Determine the (x, y) coordinate at the center of the cell enclosing the given text.  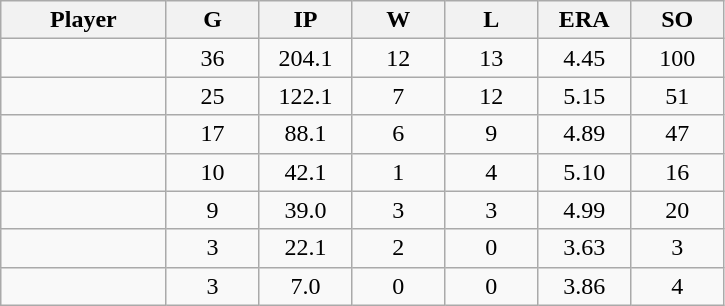
36 (212, 58)
100 (678, 58)
1 (398, 172)
4.99 (584, 210)
4.45 (584, 58)
204.1 (306, 58)
42.1 (306, 172)
SO (678, 20)
ERA (584, 20)
7 (398, 96)
2 (398, 248)
4.89 (584, 134)
5.10 (584, 172)
22.1 (306, 248)
L (492, 20)
51 (678, 96)
3.63 (584, 248)
16 (678, 172)
122.1 (306, 96)
IP (306, 20)
5.15 (584, 96)
7.0 (306, 286)
88.1 (306, 134)
13 (492, 58)
20 (678, 210)
25 (212, 96)
10 (212, 172)
6 (398, 134)
17 (212, 134)
3.86 (584, 286)
Player (84, 20)
47 (678, 134)
39.0 (306, 210)
W (398, 20)
G (212, 20)
